For the text-containing cell, return its midpoint in [x, y] coordinate format. 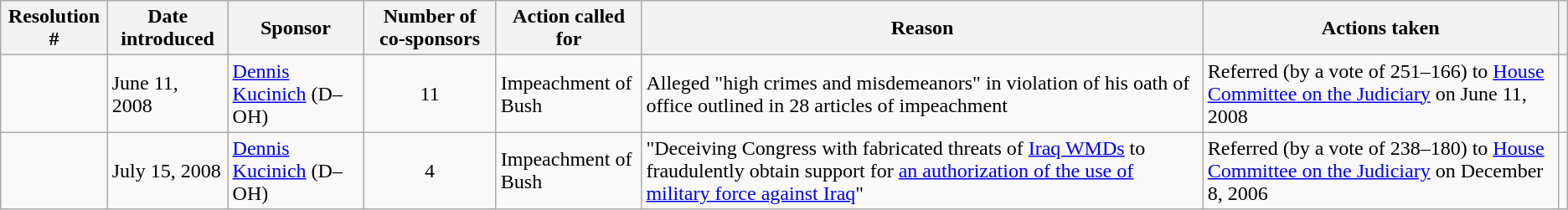
4 [430, 171]
Actions taken [1380, 28]
Sponsor [296, 28]
Referred (by a vote of 238–180) to House Committee on the Judiciary on December 8, 2006 [1380, 171]
Reason [922, 28]
Referred (by a vote of 251–166) to House Committee on the Judiciary on June 11, 2008 [1380, 94]
Number of co-sponsors [430, 28]
July 15, 2008 [168, 171]
Resolution # [54, 28]
Alleged "high crimes and misdemeanors" in violation of his oath of office outlined in 28 articles of impeachment [922, 94]
Action called for [569, 28]
11 [430, 94]
Date introduced [168, 28]
June 11, 2008 [168, 94]
